Scan for the cell matching the given text and deliver its [x, y] coordinate at center. 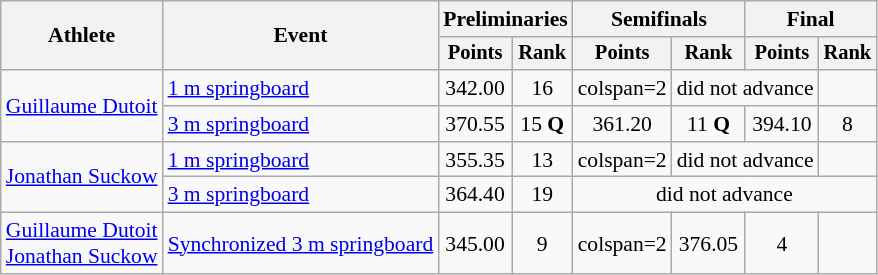
Guillaume DutoitJonathan Suckow [82, 244]
Guillaume Dutoit [82, 106]
15 Q [542, 124]
16 [542, 88]
9 [542, 244]
Preliminaries [505, 19]
Event [301, 36]
Synchronized 3 m springboard [301, 244]
370.55 [475, 124]
345.00 [475, 244]
394.10 [782, 124]
8 [848, 124]
13 [542, 160]
19 [542, 195]
4 [782, 244]
Final [810, 19]
342.00 [475, 88]
Athlete [82, 36]
Semifinals [659, 19]
364.40 [475, 195]
11 Q [708, 124]
376.05 [708, 244]
355.35 [475, 160]
361.20 [622, 124]
Jonathan Suckow [82, 178]
